Detect which cell encompasses the target text, then output its (x, y) center coordinate. 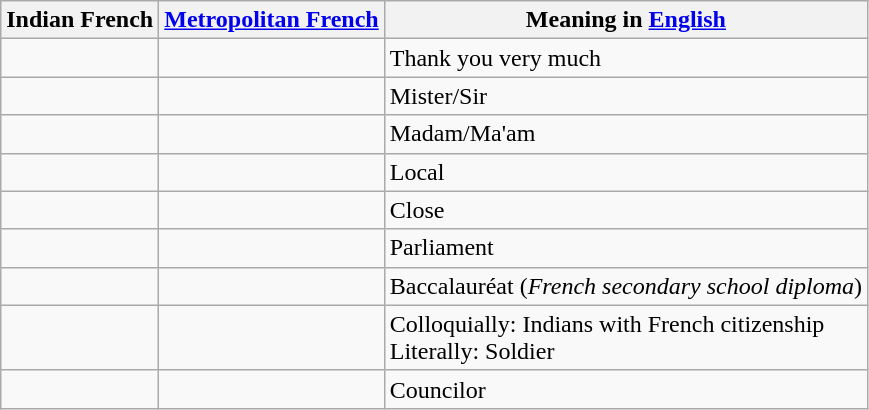
Close (626, 210)
Local (626, 172)
Indian French (80, 20)
Colloquially: Indians with French citizenshipLiterally: Soldier (626, 338)
Meaning in English (626, 20)
Mister/Sir (626, 96)
Thank you very much (626, 58)
Parliament (626, 248)
Baccalauréat (French secondary school diploma) (626, 286)
Madam/Ma'am (626, 134)
Metropolitan French (272, 20)
Councilor (626, 389)
